Return the (x, y) coordinate for the center point of the cell that contains the specified text.  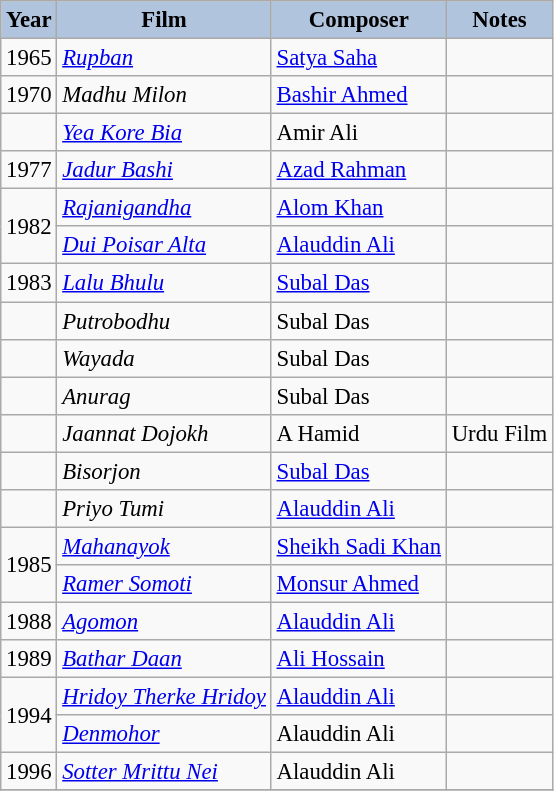
Yea Kore Bia (164, 133)
1965 (29, 58)
Rupban (164, 58)
Bashir Ahmed (358, 95)
Mahanayok (164, 546)
1970 (29, 95)
Denmohor (164, 734)
Jadur Bashi (164, 170)
1988 (29, 621)
1977 (29, 170)
Bisorjon (164, 471)
Anurag (164, 396)
1996 (29, 772)
Monsur Ahmed (358, 584)
A Hamid (358, 433)
Madhu Milon (164, 95)
Sotter Mrittu Nei (164, 772)
Agomon (164, 621)
Alom Khan (358, 208)
1983 (29, 283)
Composer (358, 20)
Ali Hossain (358, 659)
Wayada (164, 358)
Priyo Tumi (164, 509)
1982 (29, 226)
Film (164, 20)
Rajanigandha (164, 208)
Dui Poisar Alta (164, 245)
Jaannat Dojokh (164, 433)
Lalu Bhulu (164, 283)
Notes (499, 20)
1985 (29, 564)
Putrobodhu (164, 321)
Amir Ali (358, 133)
Satya Saha (358, 58)
Azad Rahman (358, 170)
Hridoy Therke Hridoy (164, 697)
Ramer Somoti (164, 584)
1989 (29, 659)
Sheikh Sadi Khan (358, 546)
1994 (29, 716)
Bathar Daan (164, 659)
Year (29, 20)
Urdu Film (499, 433)
